Return [x, y] of the center of cell containing provided text 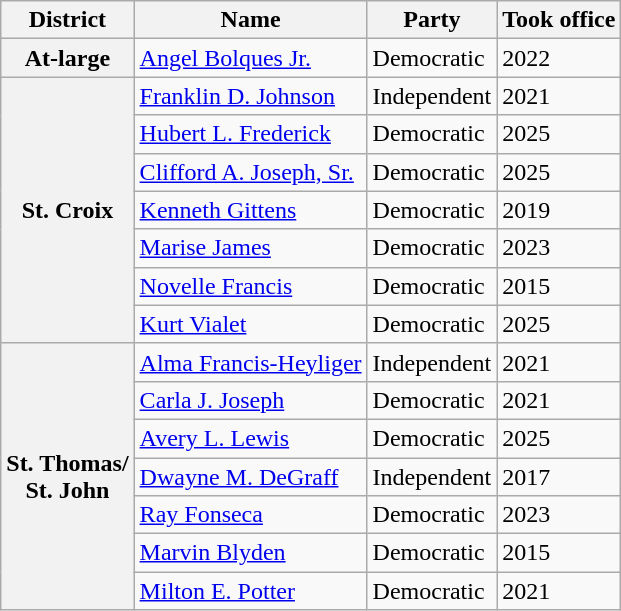
Clifford A. Joseph, Sr. [250, 172]
District [68, 20]
At-large [68, 58]
2022 [559, 58]
Ray Fonseca [250, 515]
Marvin Blyden [250, 553]
Alma Francis-Heyliger [250, 362]
Kenneth Gittens [250, 210]
Party [432, 20]
Name [250, 20]
St. Croix [68, 210]
Dwayne M. DeGraff [250, 477]
2017 [559, 477]
Angel Bolques Jr. [250, 58]
Novelle Francis [250, 286]
Avery L. Lewis [250, 438]
Hubert L. Frederick [250, 134]
Marise James [250, 248]
Milton E. Potter [250, 591]
Carla J. Joseph [250, 400]
Took office [559, 20]
St. Thomas/St. John [68, 476]
Franklin D. Johnson [250, 96]
Kurt Vialet [250, 324]
2019 [559, 210]
